Extract the (x, y) coordinate from the center of the cell holding the provided text.  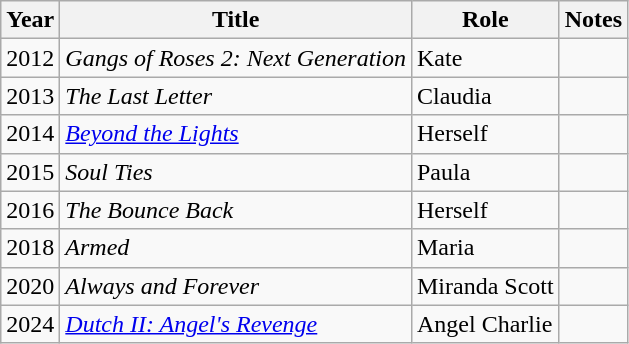
2012 (30, 58)
Kate (485, 58)
Year (30, 20)
2015 (30, 172)
2018 (30, 248)
Claudia (485, 96)
2024 (30, 324)
Armed (236, 248)
2020 (30, 286)
2016 (30, 210)
Title (236, 20)
Gangs of Roses 2: Next Generation (236, 58)
Miranda Scott (485, 286)
2013 (30, 96)
Role (485, 20)
Dutch II: Angel's Revenge (236, 324)
Beyond the Lights (236, 134)
The Last Letter (236, 96)
2014 (30, 134)
Paula (485, 172)
The Bounce Back (236, 210)
Notes (593, 20)
Maria (485, 248)
Angel Charlie (485, 324)
Soul Ties (236, 172)
Always and Forever (236, 286)
